Find where the given text appears and provide that cell's center as [x, y] coordinate. 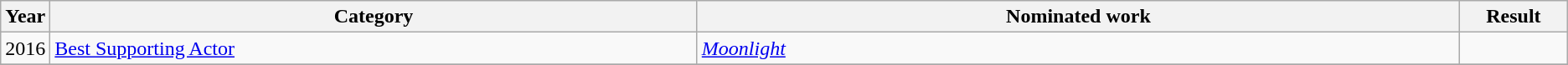
Category [374, 17]
Nominated work [1078, 17]
2016 [25, 48]
Best Supporting Actor [374, 48]
Result [1514, 17]
Moonlight [1078, 48]
Year [25, 17]
